From the cell containing the given text, extract its center point as (X, Y) coordinate. 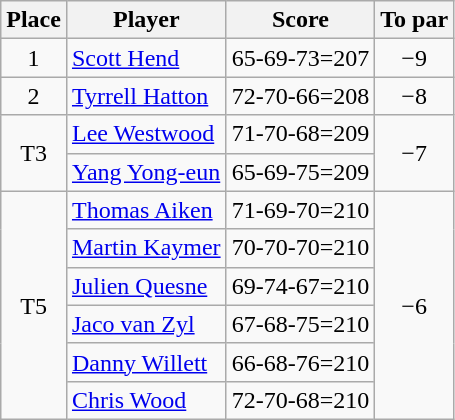
71-70-68=209 (300, 134)
Player (146, 20)
Scott Hend (146, 58)
Martin Kaymer (146, 248)
66-68-76=210 (300, 362)
Jaco van Zyl (146, 324)
72-70-68=210 (300, 400)
T3 (34, 153)
Danny Willett (146, 362)
To par (414, 20)
Tyrrell Hatton (146, 96)
Thomas Aiken (146, 210)
72-70-66=208 (300, 96)
Place (34, 20)
Julien Quesne (146, 286)
2 (34, 96)
67-68-75=210 (300, 324)
Score (300, 20)
1 (34, 58)
65-69-75=209 (300, 172)
70-70-70=210 (300, 248)
Yang Yong-eun (146, 172)
−7 (414, 153)
69-74-67=210 (300, 286)
−8 (414, 96)
−9 (414, 58)
65-69-73=207 (300, 58)
Chris Wood (146, 400)
T5 (34, 305)
71-69-70=210 (300, 210)
−6 (414, 305)
Lee Westwood (146, 134)
